Identify which cell holds the provided text, then report its [X, Y] central coordinate. 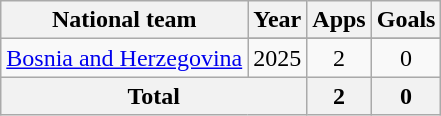
Goals [406, 20]
Total [154, 96]
National team [124, 20]
Year [278, 20]
Bosnia and Herzegovina [124, 58]
2025 [278, 58]
Apps [339, 20]
